Return the [x, y] coordinate for the center point of the cell that contains the specified text.  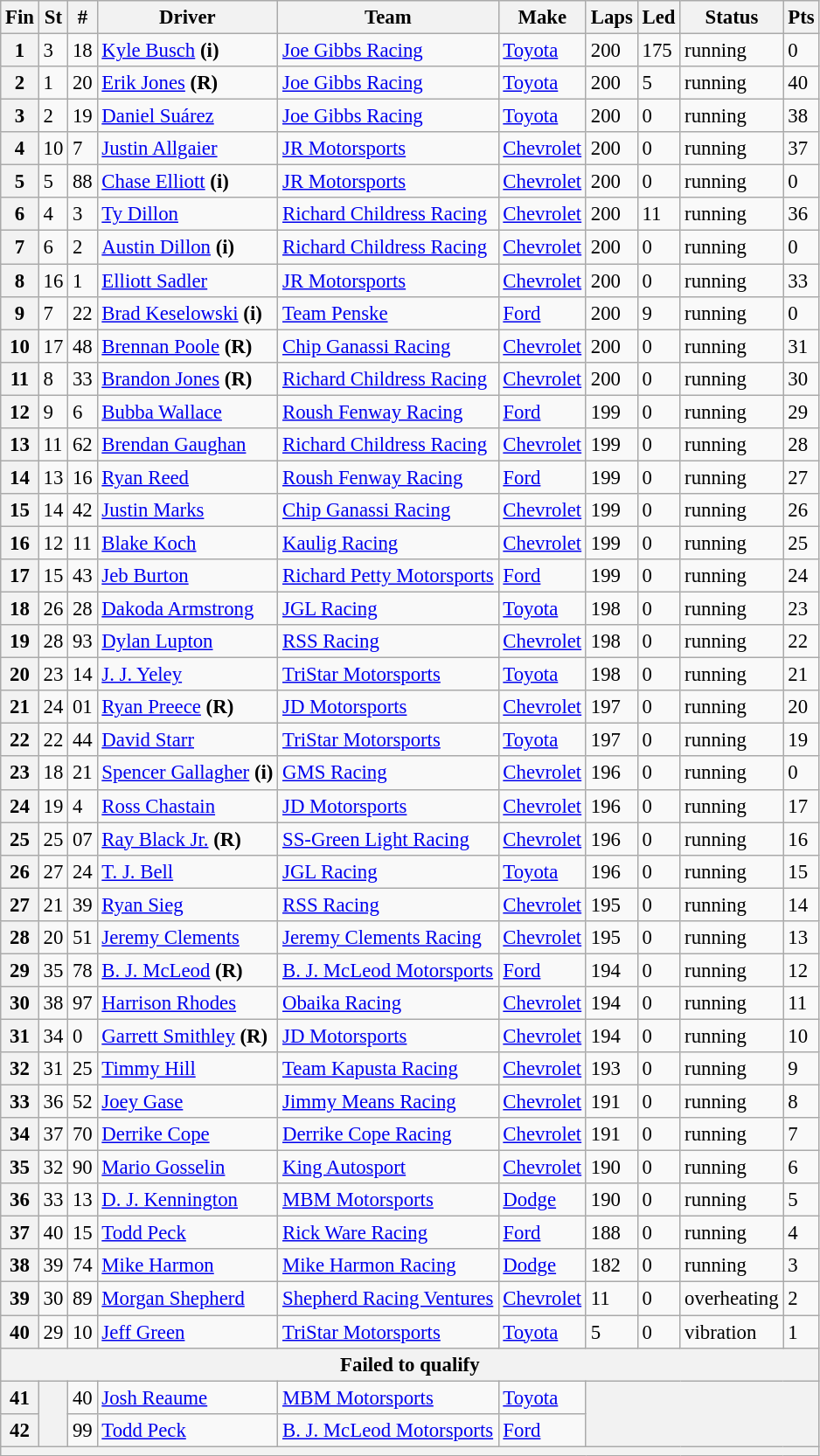
Jeb Burton [187, 576]
Mike Harmon Racing [388, 1266]
97 [82, 1003]
43 [82, 576]
Blake Koch [187, 543]
Fin [20, 17]
David Starr [187, 740]
Pts [801, 17]
193 [612, 1069]
41 [20, 1397]
Ross Chastain [187, 806]
SS-Green Light Racing [388, 839]
51 [82, 938]
Team [388, 17]
01 [82, 707]
overheating [732, 1299]
GMS Racing [388, 773]
48 [82, 346]
Justin Allgaier [187, 149]
Team Penske [388, 313]
Joey Gase [187, 1102]
89 [82, 1299]
Ryan Reed [187, 477]
88 [82, 182]
Laps [612, 17]
Timmy Hill [187, 1069]
Led [659, 17]
99 [82, 1430]
Mario Gosselin [187, 1168]
Ryan Preece (R) [187, 707]
Driver [187, 17]
Ty Dillon [187, 214]
175 [659, 51]
74 [82, 1266]
Kyle Busch (i) [187, 51]
Harrison Rhodes [187, 1003]
King Autosport [388, 1168]
Derrike Cope [187, 1134]
Failed to qualify [410, 1364]
Team Kapusta Racing [388, 1069]
Brennan Poole (R) [187, 346]
Brendan Gaughan [187, 445]
188 [612, 1233]
D. J. Kennington [187, 1200]
Jimmy Means Racing [388, 1102]
Make [542, 17]
Jeremy Clements Racing [388, 938]
Status [732, 17]
78 [82, 970]
Derrike Cope Racing [388, 1134]
St [52, 17]
B. J. McLeod (R) [187, 970]
182 [612, 1266]
Brandon Jones (R) [187, 378]
T. J. Bell [187, 871]
Elliott Sadler [187, 281]
Kaulig Racing [388, 543]
Morgan Shepherd [187, 1299]
Mike Harmon [187, 1266]
Daniel Suárez [187, 116]
Jeremy Clements [187, 938]
Richard Petty Motorsports [388, 576]
Bubba Wallace [187, 412]
Brad Keselowski (i) [187, 313]
Obaika Racing [388, 1003]
Josh Reaume [187, 1397]
Dakoda Armstrong [187, 609]
# [82, 17]
07 [82, 839]
vibration [732, 1332]
Ryan Sieg [187, 905]
90 [82, 1168]
Spencer Gallagher (i) [187, 773]
J. J. Yeley [187, 675]
Justin Marks [187, 510]
Shepherd Racing Ventures [388, 1299]
Austin Dillon (i) [187, 247]
Jeff Green [187, 1332]
93 [82, 641]
52 [82, 1102]
Dylan Lupton [187, 641]
44 [82, 740]
70 [82, 1134]
Ray Black Jr. (R) [187, 839]
Erik Jones (R) [187, 83]
Rick Ware Racing [388, 1233]
Chase Elliott (i) [187, 182]
Garrett Smithley (R) [187, 1036]
62 [82, 445]
